Detect which cell encompasses the target text, then output its (x, y) center coordinate. 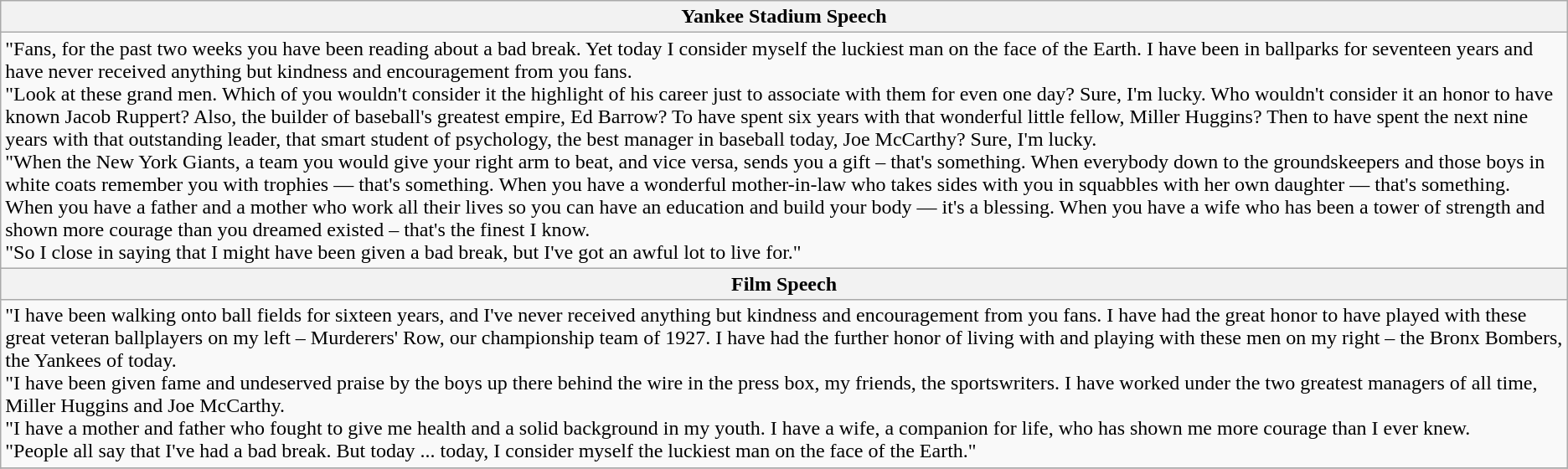
Film Speech (784, 284)
Yankee Stadium Speech (784, 17)
